Locate the cell with the specified text and output its (X, Y) center coordinate. 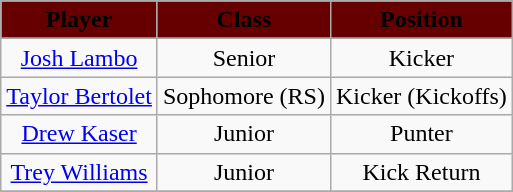
Kicker (421, 58)
Punter (421, 134)
Sophomore (RS) (244, 96)
Josh Lambo (80, 58)
Trey Williams (80, 172)
Position (421, 20)
Drew Kaser (80, 134)
Player (80, 20)
Class (244, 20)
Senior (244, 58)
Taylor Bertolet (80, 96)
Kick Return (421, 172)
Kicker (Kickoffs) (421, 96)
